Extract the [X, Y] coordinate from the center of the cell holding the provided text.  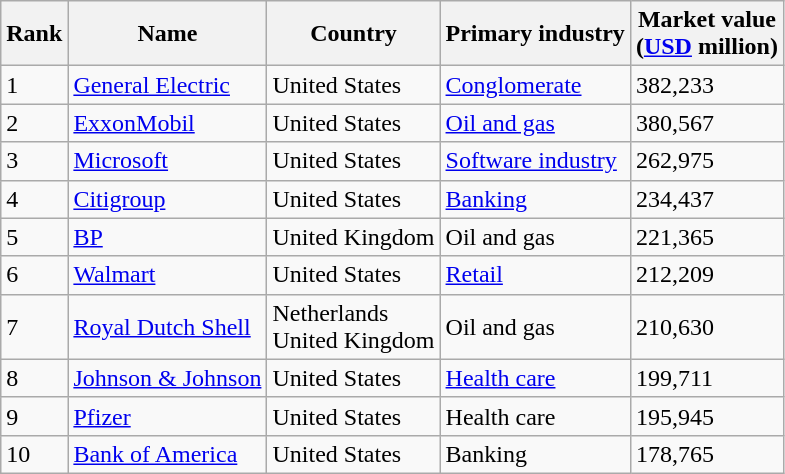
Johnson & Johnson [168, 378]
Citigroup [168, 199]
8 [34, 378]
Bank of America [168, 454]
10 [34, 454]
9 [34, 416]
7 [34, 326]
199,711 [706, 378]
Rank [34, 34]
BP [168, 237]
234,437 [706, 199]
General Electric [168, 85]
5 [34, 237]
Country [354, 34]
Pfizer [168, 416]
Walmart [168, 275]
Primary industry [535, 34]
Retail [535, 275]
Conglomerate [535, 85]
Software industry [535, 161]
221,365 [706, 237]
1 [34, 85]
Microsoft [168, 161]
380,567 [706, 123]
6 [34, 275]
382,233 [706, 85]
2 [34, 123]
Market value(USD million) [706, 34]
195,945 [706, 416]
4 [34, 199]
ExxonMobil [168, 123]
Royal Dutch Shell [168, 326]
210,630 [706, 326]
178,765 [706, 454]
3 [34, 161]
Name [168, 34]
United Kingdom [354, 237]
212,209 [706, 275]
262,975 [706, 161]
NetherlandsUnited Kingdom [354, 326]
